Identify which cell holds the provided text, then report its [x, y] central coordinate. 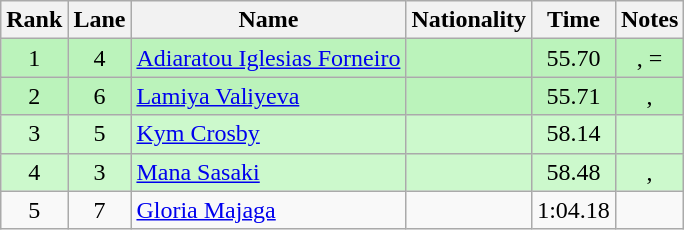
55.71 [574, 96]
Lane [100, 20]
Name [268, 20]
6 [100, 96]
1 [34, 58]
58.48 [574, 172]
Lamiya Valiyeva [268, 96]
Mana Sasaki [268, 172]
, = [649, 58]
Adiaratou Iglesias Forneiro [268, 58]
Rank [34, 20]
Time [574, 20]
7 [100, 210]
55.70 [574, 58]
58.14 [574, 134]
Notes [649, 20]
2 [34, 96]
1:04.18 [574, 210]
Gloria Majaga [268, 210]
Nationality [469, 20]
Kym Crosby [268, 134]
